Find where the given text appears and provide that cell's center as [x, y] coordinate. 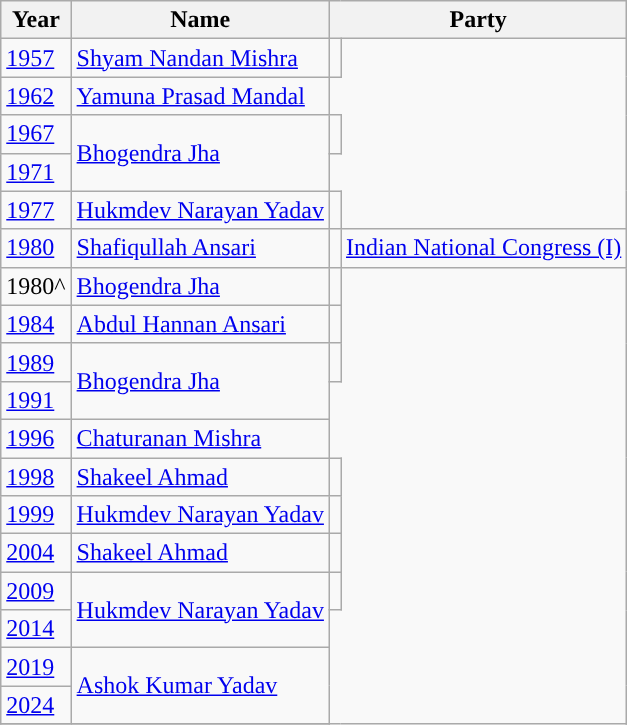
1996 [36, 438]
Year [36, 20]
1991 [36, 400]
Name [200, 20]
Shafiqullah Ansari [200, 248]
2004 [36, 553]
2014 [36, 629]
Yamuna Prasad Mandal [200, 96]
1977 [36, 210]
1999 [36, 515]
1980 [36, 248]
2019 [36, 667]
1989 [36, 362]
1967 [36, 134]
Chaturanan Mishra [200, 438]
Indian National Congress (I) [483, 248]
1980^ [36, 286]
Abdul Hannan Ansari [200, 324]
2024 [36, 705]
Shyam Nandan Mishra [200, 58]
2009 [36, 591]
1984 [36, 324]
Ashok Kumar Yadav [200, 686]
Party [478, 20]
1971 [36, 172]
1998 [36, 477]
1957 [36, 58]
1962 [36, 96]
